For the text-containing cell, return its midpoint in (X, Y) coordinate format. 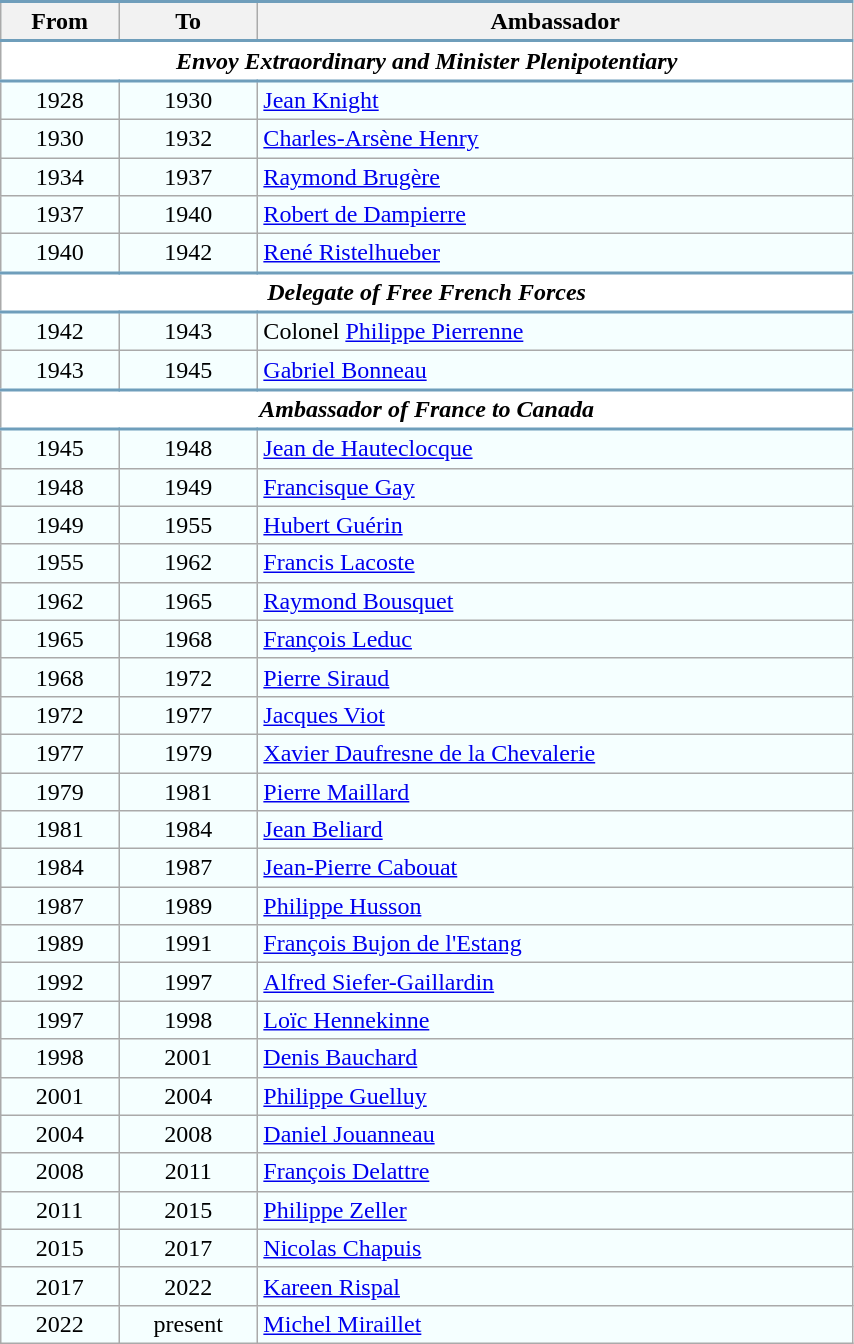
Loïc Hennekinne (556, 1020)
Nicolas Chapuis (556, 1248)
present (188, 1324)
Philippe Zeller (556, 1210)
Charles-Arsène Henry (556, 138)
Philippe Husson (556, 906)
Francisque Gay (556, 487)
Pierre Maillard (556, 791)
René Ristelhueber (556, 254)
1934 (60, 177)
Raymond Brugère (556, 177)
François Leduc (556, 639)
1932 (188, 138)
Raymond Bousquet (556, 601)
Jean Knight (556, 100)
Gabriel Bonneau (556, 370)
To (188, 22)
Xavier Daufresne de la Chevalerie (556, 753)
Alfred Siefer-Gaillardin (556, 982)
Ambassador of France to Canada (427, 410)
Kareen Rispal (556, 1286)
Pierre Siraud (556, 677)
1991 (188, 944)
1928 (60, 100)
Francis Lacoste (556, 563)
Jean de Hauteclocque (556, 448)
Robert de Dampierre (556, 215)
Jean Beliard (556, 830)
Michel Miraillet (556, 1324)
Denis Bauchard (556, 1058)
Ambassador (556, 22)
Philippe Guelluy (556, 1096)
From (60, 22)
Jacques Viot (556, 715)
Envoy Extraordinary and Minister Plenipotentiary (427, 61)
Jean-Pierre Cabouat (556, 868)
Hubert Guérin (556, 525)
Daniel Jouanneau (556, 1134)
François Delattre (556, 1172)
François Bujon de l'Estang (556, 944)
1992 (60, 982)
Delegate of Free French Forces (427, 292)
Colonel Philippe Pierrenne (556, 332)
